Identify which cell holds the provided text, then report its (X, Y) central coordinate. 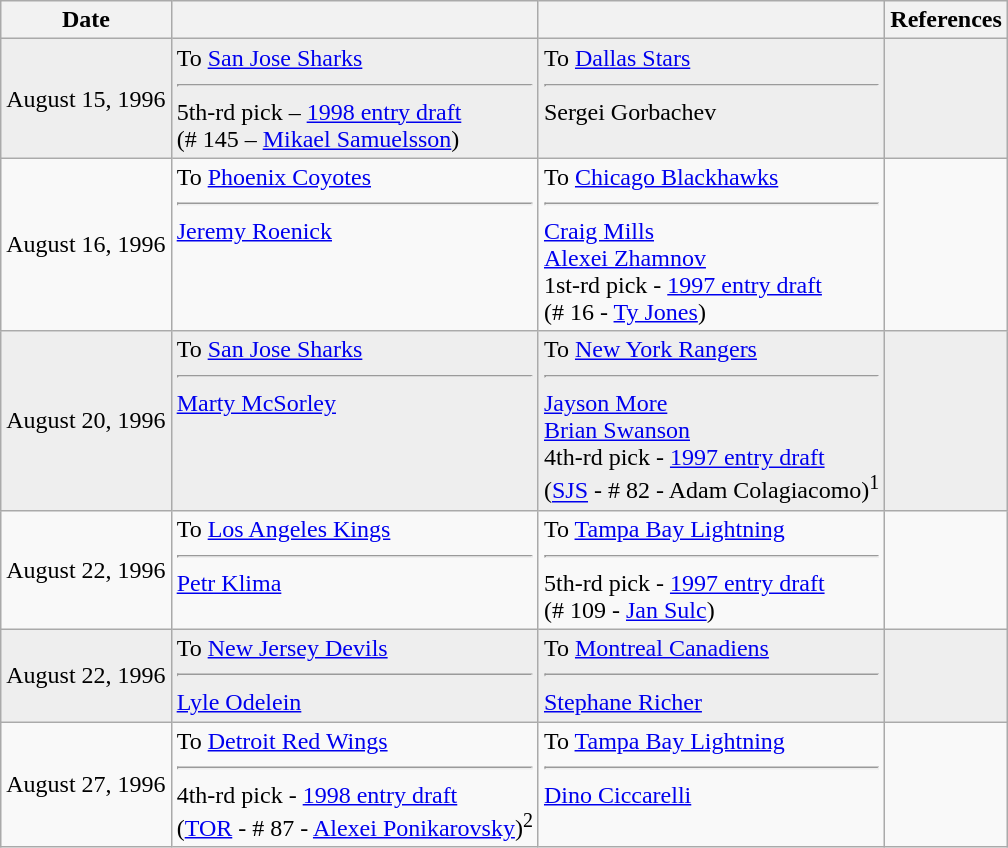
To Tampa Bay Lightning5th-rd pick - 1997 entry draft(# 109 - Jan Sulc) (711, 570)
August 15, 1996 (86, 98)
To New York RangersJayson MoreBrian Swanson4th-rd pick - 1997 entry draft(SJS - # 82 - Adam Colagiacomo)1 (711, 421)
To San Jose Sharks5th-rd pick – 1998 entry draft(# 145 – Mikael Samuelsson) (354, 98)
To Phoenix CoyotesJeremy Roenick (354, 244)
Date (86, 20)
August 20, 1996 (86, 421)
To Chicago BlackhawksCraig MillsAlexei Zhamnov1st-rd pick - 1997 entry draft(# 16 - Ty Jones) (711, 244)
August 16, 1996 (86, 244)
To San Jose SharksMarty McSorley (354, 421)
To New Jersey DevilsLyle Odelein (354, 676)
References (946, 20)
To Dallas StarsSergei Gorbachev (711, 98)
August 27, 1996 (86, 785)
To Tampa Bay LightningDino Ciccarelli (711, 785)
To Detroit Red Wings4th-rd pick - 1998 entry draft(TOR - # 87 - Alexei Ponikarovsky)2 (354, 785)
To Montreal CanadiensStephane Richer (711, 676)
To Los Angeles KingsPetr Klima (354, 570)
